Return (x, y) of the center of cell containing provided text 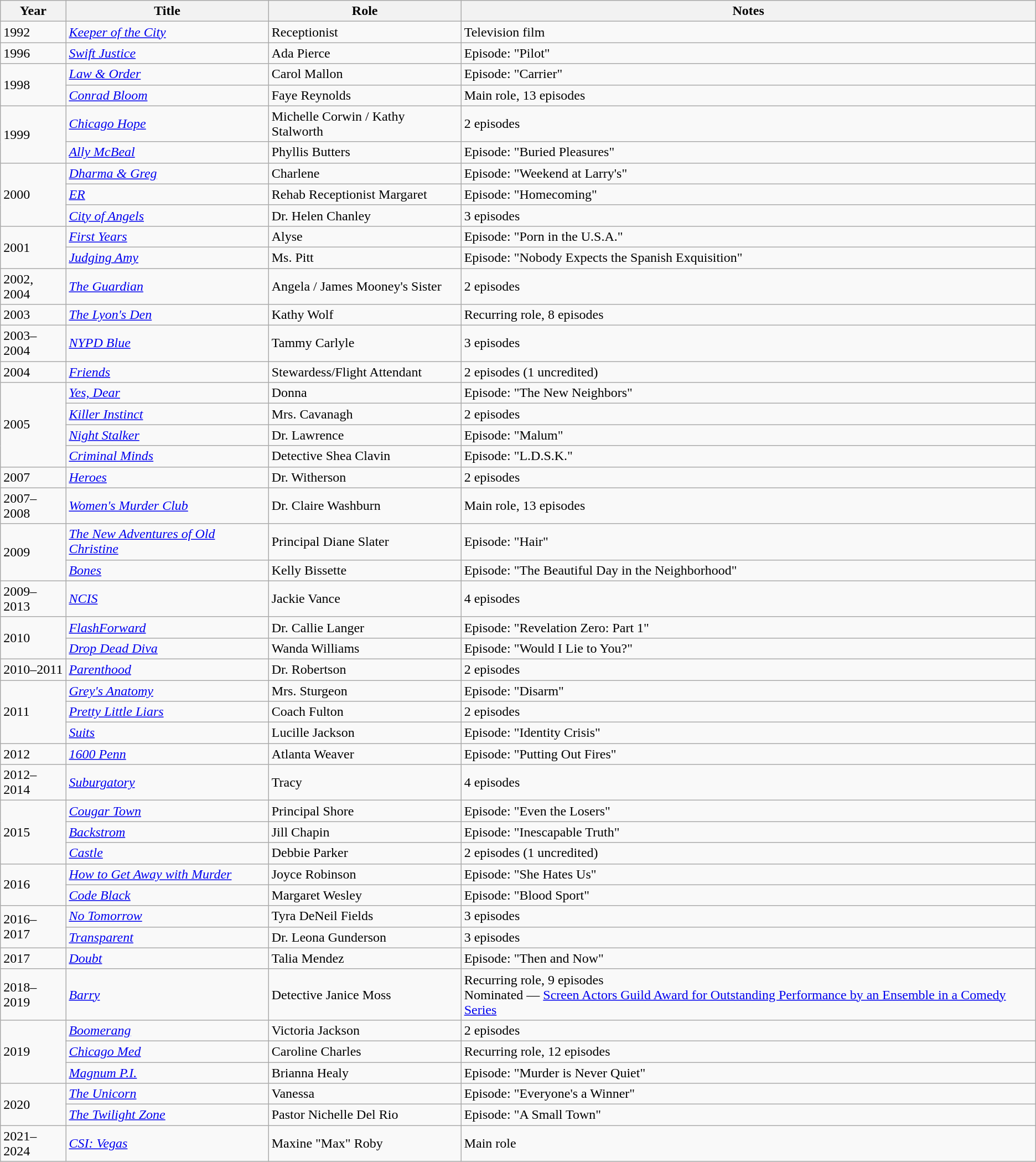
Detective Shea Clavin (365, 456)
Bones (167, 570)
Transparent (167, 937)
2016–2017 (33, 927)
Backstrom (167, 832)
Dr. Witherson (365, 477)
Role (365, 11)
Night Stalker (167, 435)
First Years (167, 236)
Tammy Carlyle (365, 343)
Title (167, 11)
Episode: "Carrier" (748, 74)
2021–2024 (33, 1144)
The Lyon's Den (167, 315)
Episode: "Pilot" (748, 53)
Television film (748, 32)
1999 (33, 134)
Judging Amy (167, 257)
Parenthood (167, 669)
Episode: "Putting Out Fires" (748, 754)
2001 (33, 247)
2002, 2004 (33, 286)
Castle (167, 853)
2015 (33, 832)
Debbie Parker (365, 853)
2007–2008 (33, 506)
Episode: "Malum" (748, 435)
2016 (33, 885)
Grey's Anatomy (167, 690)
2005 (33, 425)
Joyce Robinson (365, 874)
Caroline Charles (365, 1051)
Principal Shore (365, 811)
1996 (33, 53)
Dr. Lawrence (365, 435)
Principal Diane Slater (365, 541)
Donna (365, 393)
2003–2004 (33, 343)
2011 (33, 711)
2012–2014 (33, 783)
Doubt (167, 958)
2017 (33, 958)
Episode: "Even the Losers" (748, 811)
Recurring role, 12 episodes (748, 1051)
NCIS (167, 599)
Heroes (167, 477)
Dr. Robertson (365, 669)
Coach Fulton (365, 712)
Episode: "Nobody Expects the Spanish Exquisition" (748, 257)
2018–2019 (33, 994)
Dr. Claire Washburn (365, 506)
Boomerang (167, 1030)
2019 (33, 1051)
Charlene (365, 173)
Dr. Callie Langer (365, 627)
Alyse (365, 236)
Recurring role, 9 episodesNominated — Screen Actors Guild Award for Outstanding Performance by an Ensemble in a Comedy Series (748, 994)
Detective Janice Moss (365, 994)
Killer Instinct (167, 414)
Margaret Wesley (365, 895)
Brianna Healy (365, 1072)
Michelle Corwin / Kathy Stalworth (365, 124)
Pretty Little Liars (167, 712)
NYPD Blue (167, 343)
Swift Justice (167, 53)
Jackie Vance (365, 599)
Episode: "Inescapable Truth" (748, 832)
2012 (33, 754)
Episode: "Murder is Never Quiet" (748, 1072)
2003 (33, 315)
2020 (33, 1104)
CSI: Vegas (167, 1144)
Ada Pierce (365, 53)
Notes (748, 11)
Mrs. Cavanagh (365, 414)
Ms. Pitt (365, 257)
2010 (33, 638)
Lucille Jackson (365, 733)
2000 (33, 194)
FlashForward (167, 627)
1998 (33, 85)
Suits (167, 733)
Episode: "She Hates Us" (748, 874)
Angela / James Mooney's Sister (365, 286)
How to Get Away with Murder (167, 874)
2010–2011 (33, 669)
2007 (33, 477)
Talia Mendez (365, 958)
Episode: "A Small Town" (748, 1115)
Episode: "The Beautiful Day in the Neighborhood" (748, 570)
Phyllis Butters (365, 152)
The New Adventures of Old Christine (167, 541)
Year (33, 11)
Chicago Hope (167, 124)
Law & Order (167, 74)
Stewardess/Flight Attendant (365, 372)
1600 Penn (167, 754)
1992 (33, 32)
Tracy (365, 783)
Episode: "L.D.S.K." (748, 456)
Episode: "Would I Lie to You?" (748, 648)
Episode: "Then and Now" (748, 958)
Mrs. Sturgeon (365, 690)
Chicago Med (167, 1051)
Dharma & Greg (167, 173)
Episode: "Buried Pleasures" (748, 152)
2009–2013 (33, 599)
Episode: "Weekend at Larry's" (748, 173)
Criminal Minds (167, 456)
Dr. Leona Gunderson (365, 937)
Dr. Helen Chanley (365, 215)
Suburgatory (167, 783)
Episode: "Everyone's a Winner" (748, 1094)
2004 (33, 372)
Recurring role, 8 episodes (748, 315)
Code Black (167, 895)
Episode: "Identity Crisis" (748, 733)
Magnum P.I. (167, 1072)
Rehab Receptionist Margaret (365, 194)
No Tomorrow (167, 916)
Receptionist (365, 32)
Episode: "Porn in the U.S.A." (748, 236)
Victoria Jackson (365, 1030)
City of Angels (167, 215)
Friends (167, 372)
Jill Chapin (365, 832)
Faye Reynolds (365, 95)
ER (167, 194)
Ally McBeal (167, 152)
Carol Mallon (365, 74)
Main role (748, 1144)
Conrad Bloom (167, 95)
Keeper of the City (167, 32)
Vanessa (365, 1094)
Episode: "The New Neighbors" (748, 393)
Maxine "Max" Roby (365, 1144)
Cougar Town (167, 811)
2009 (33, 552)
Barry (167, 994)
Women's Murder Club (167, 506)
Yes, Dear (167, 393)
Pastor Nichelle Del Rio (365, 1115)
Tyra DeNeil Fields (365, 916)
The Unicorn (167, 1094)
Episode: "Revelation Zero: Part 1" (748, 627)
Episode: "Hair" (748, 541)
Drop Dead Diva (167, 648)
Kathy Wolf (365, 315)
Episode: "Blood Sport" (748, 895)
Wanda Williams (365, 648)
Kelly Bissette (365, 570)
Episode: "Disarm" (748, 690)
The Guardian (167, 286)
The Twilight Zone (167, 1115)
Episode: "Homecoming" (748, 194)
Atlanta Weaver (365, 754)
